Determine the (X, Y) coordinate at the center of the cell enclosing the given text.  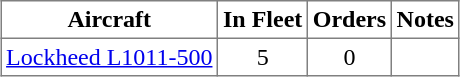
In Fleet (263, 20)
0 (350, 57)
Lockheed L1011-500 (110, 57)
5 (263, 57)
Notes (425, 20)
Aircraft (110, 20)
Orders (350, 20)
